Determine the (X, Y) coordinate at the center of the cell enclosing the given text.  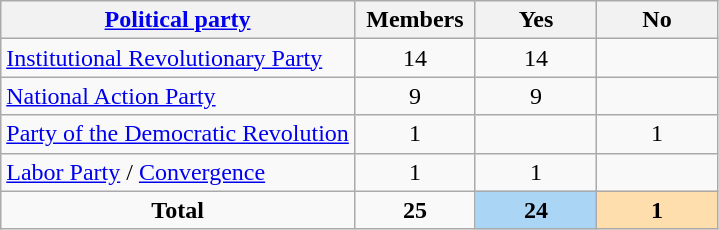
Political party (178, 20)
Party of the Democratic Revolution (178, 134)
Members (414, 20)
Yes (536, 20)
National Action Party (178, 96)
No (658, 20)
24 (536, 210)
Total (178, 210)
Institutional Revolutionary Party (178, 58)
25 (414, 210)
Labor Party / Convergence (178, 172)
